Pinpoint the cell where the given text exists, returning its (x, y) midpoint coordinate. 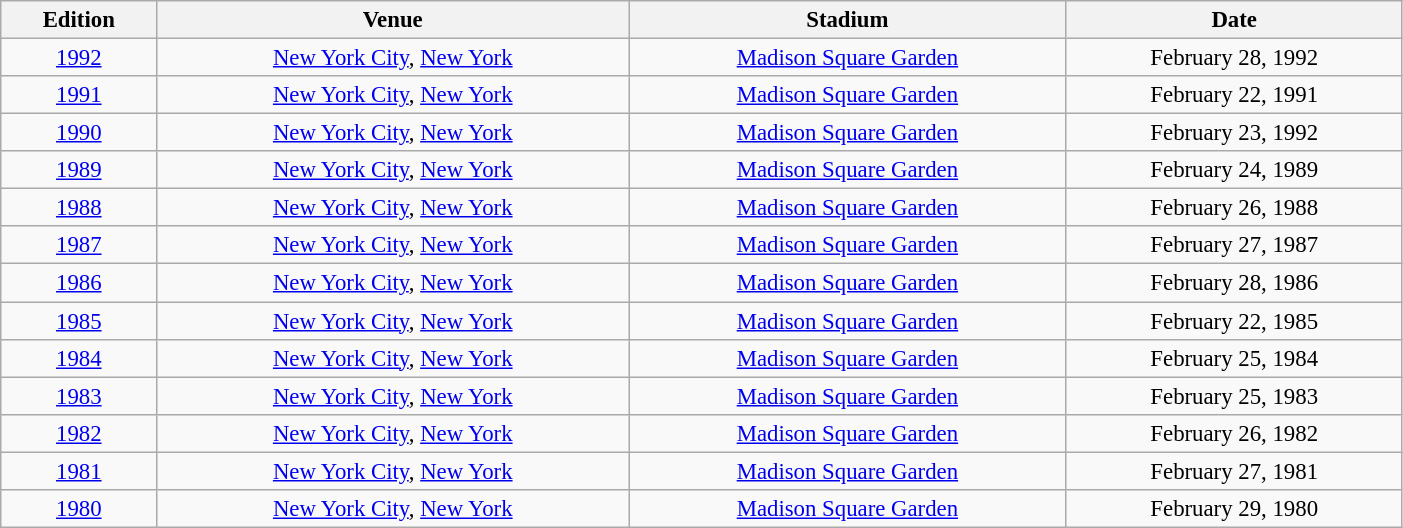
February 27, 1981 (1234, 471)
February 25, 1983 (1234, 396)
February 25, 1984 (1234, 358)
1986 (79, 283)
1988 (79, 208)
1991 (79, 95)
February 24, 1989 (1234, 170)
February 26, 1988 (1234, 208)
Stadium (848, 20)
February 23, 1992 (1234, 133)
1980 (79, 509)
Venue (393, 20)
February 29, 1980 (1234, 509)
1989 (79, 170)
1982 (79, 433)
1987 (79, 245)
1992 (79, 58)
1983 (79, 396)
1984 (79, 358)
February 28, 1992 (1234, 58)
1985 (79, 321)
1981 (79, 471)
1990 (79, 133)
February 26, 1982 (1234, 433)
February 22, 1991 (1234, 95)
February 27, 1987 (1234, 245)
February 22, 1985 (1234, 321)
February 28, 1986 (1234, 283)
Edition (79, 20)
Date (1234, 20)
